For the text-containing cell, return its midpoint in [X, Y] coordinate format. 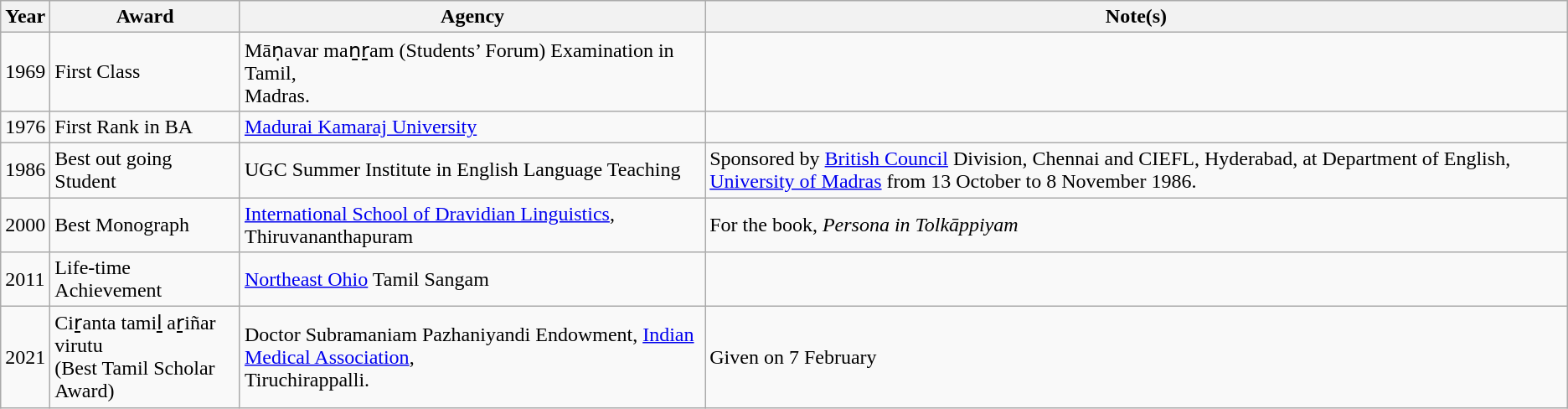
Ciṟanta tamiḻ aṟiñar virutu(Best Tamil Scholar Award) [146, 357]
First Class [146, 72]
Life-time Achievement [146, 280]
Northeast Ohio Tamil Sangam [472, 280]
2011 [25, 280]
First Rank in BA [146, 127]
2000 [25, 225]
International School of Dravidian Linguistics, Thiruvananthapuram [472, 225]
Best out going Student [146, 169]
For the book, Persona in Tolkāppiyam [1137, 225]
2021 [25, 357]
1986 [25, 169]
1976 [25, 127]
Madurai Kamaraj University [472, 127]
Best Monograph [146, 225]
Award [146, 17]
Doctor Subramaniam Pazhaniyandi Endowment, Indian Medical Association,Tiruchirappalli. [472, 357]
Note(s) [1137, 17]
Māṇavar maṉṟam (Students’ Forum) Examination in Tamil,Madras. [472, 72]
Given on 7 February [1137, 357]
Year [25, 17]
UGC Summer Institute in English Language Teaching [472, 169]
1969 [25, 72]
Agency [472, 17]
